Detect which cell encompasses the target text, then output its (X, Y) center coordinate. 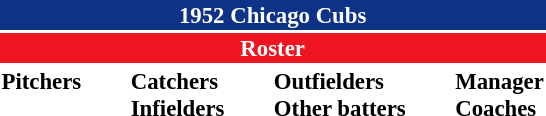
Roster (272, 48)
1952 Chicago Cubs (272, 15)
